Search for the cell housing the specified text and yield its (x, y) center coordinate. 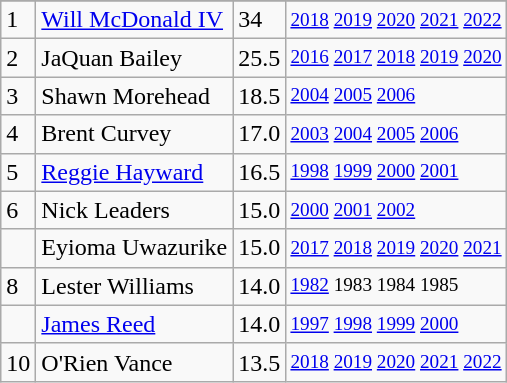
Shawn Morehead (134, 96)
4 (18, 134)
2000 2001 2002 (396, 210)
1982 1983 1984 1985 (396, 286)
Reggie Hayward (134, 172)
1998 1999 2000 2001 (396, 172)
O'Rien Vance (134, 362)
Lester Williams (134, 286)
17.0 (260, 134)
5 (18, 172)
2004 2005 2006 (396, 96)
18.5 (260, 96)
16.5 (260, 172)
2017 2018 2019 2020 2021 (396, 248)
13.5 (260, 362)
2003 2004 2005 2006 (396, 134)
Will McDonald IV (134, 20)
34 (260, 20)
1 (18, 20)
1997 1998 1999 2000 (396, 324)
James Reed (134, 324)
Nick Leaders (134, 210)
2 (18, 58)
25.5 (260, 58)
2016 2017 2018 2019 2020 (396, 58)
JaQuan Bailey (134, 58)
Eyioma Uwazurike (134, 248)
10 (18, 362)
6 (18, 210)
3 (18, 96)
Brent Curvey (134, 134)
8 (18, 286)
